Search for the cell housing the specified text and yield its (x, y) center coordinate. 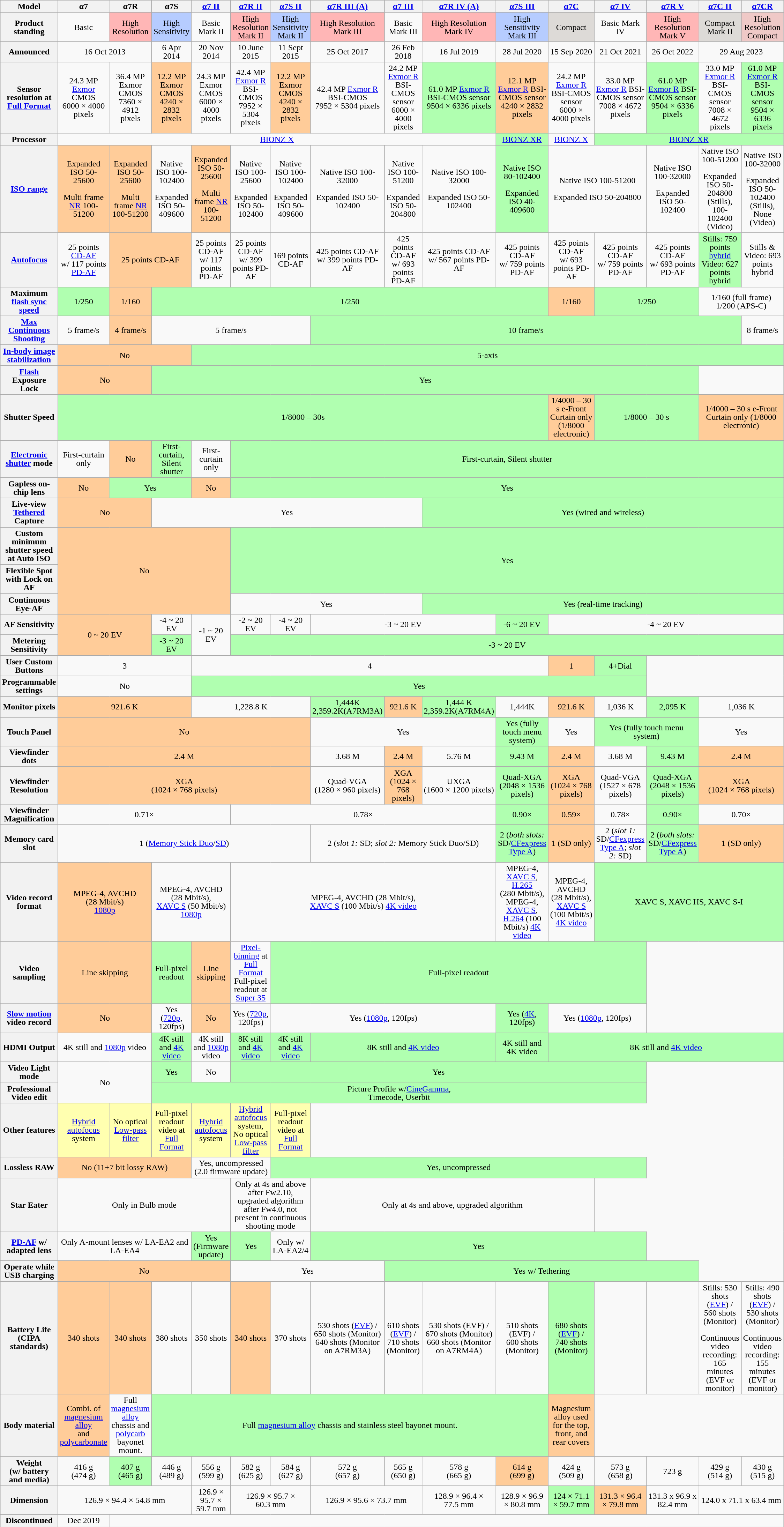
α7R (130, 6)
Hybrid autofocus system, No optical Low-pass filter (251, 1130)
126.9 × 95.6 × 73.7 mm (366, 1500)
425 points CD-AFw/ 399 points PD-AF (348, 260)
XAVC S, XAVC HS, XAVC S-I (689, 902)
8 frame/s (762, 330)
Maximum flash sync speed (29, 301)
α7 II (211, 6)
Gapless on-chip lens (29, 488)
Full magnesium alloy chassis and stainless steel bayonet mount. (350, 1425)
1 (Memory Stick Duo/SD) (184, 843)
Magnesium alloy used for the top, front, and rear covers (571, 1425)
0 ~ 20 EV (105, 635)
Yes, uncompressed (2.0 firmware update) (231, 1168)
572 g(657 g) (348, 1471)
15 Sep 2020 (571, 52)
29 Aug 2023 (741, 52)
Stills: 530 shots (EVF) / 560 shots (Monitor)Continuous video recording: 165 minutes (EVF or monitor) (720, 1338)
Video sampling (29, 973)
Electronic shutter mode (29, 459)
Basic (84, 27)
380 shots (172, 1338)
Shutter Speed (29, 417)
584 g(627 g) (291, 1471)
Basic Mark II (211, 27)
Announced (29, 52)
Weight(w/ battery and media) (29, 1471)
ISO range (29, 189)
Continuous Eye-AF (29, 604)
126.9 × 95.7 × 59.7 mm (211, 1500)
723 g (673, 1471)
Dimension (29, 1500)
370 shots (291, 1338)
α7 (84, 6)
430 g(515 g) (762, 1471)
169 points CD-AF (291, 260)
Model (29, 6)
Yes w/ Tethering (542, 1271)
Battery Life(CIPA standards) (29, 1338)
2 (slot 1: SD/CFexpress Type A; slot 2: SD) (620, 843)
Pixel-binning at Full FormatFull-pixel readout at Super 35 (251, 973)
PD-AF w/ adapted lens (29, 1246)
131.3 × 96.4 × 79.8 mm (620, 1500)
350 shots (211, 1338)
614 g(699 g) (522, 1471)
High Resolution Mark IV (459, 27)
1/160 (full frame)1/200 (APS-C) (741, 301)
α7 III (403, 6)
Stills: 490 shots (EVF) / 530 shots (Monitor)Continuous video recording: 155 minutes (EVF or monitor) (762, 1338)
UXGA(1600 × 1200 pixels) (459, 785)
Yes (real-time tracking) (603, 604)
User Custom Buttons (29, 666)
Native ISO 100-51200Expanded ISO 50-204800 (Stills), 100-102400 (Video) (720, 189)
5.76 M (459, 757)
α7R V (673, 6)
High Resolution Compact (762, 27)
10 frame/s (526, 330)
α7S II (291, 6)
126.9 × 95.7 × 60.3 mm (271, 1500)
Basic Mark III (403, 27)
Max Continuous Shooting (29, 330)
Compact Mark II (720, 27)
16 Oct 2013 (105, 52)
3 (125, 666)
6 Apr 2014 (172, 52)
Sensor resolution at Full Format (29, 98)
Processor (29, 139)
12.1 MP Exmor R BSI-CMOS sensor4240 × 2832 pixels (522, 98)
Viewfinder Magnification (29, 814)
1,444K2,359.2K(A7RM3A) (348, 707)
Only w/ LA-EA2/4 (291, 1246)
1,228.8 K (251, 707)
Native ISO 100-51200 Expanded ISO 50-204800 (597, 189)
Yes, uncompressed (458, 1168)
In-body image stabilization (29, 355)
4+Dial (620, 666)
Native ISO 80-102400Expanded ISO 40-409600 (522, 189)
Only at 4s and above, upgraded algorithm (452, 1205)
573 g(658 g) (620, 1471)
Stills: 759 points hybridVideo: 627 points hybrid (720, 260)
565 g(650 g) (403, 1471)
407 g(465 g) (130, 1471)
Star Eater (29, 1205)
α7S III (522, 6)
36.4 MP Exmor CMOS7360 × 4912 pixels (130, 98)
124 × 71.1 × 59.7 mm (571, 1500)
Basic Mark IV (620, 27)
MPEG-4, AVCHD (28 Mbit/s)1080p (105, 902)
1/8000 – 30s (303, 417)
Metering Sensitivity (29, 645)
424 g(509 g) (571, 1471)
High Sensitivity Mark III (522, 27)
25 points CD-AFw/ 399 points PD-AF (251, 260)
26 Oct 2022 (673, 52)
HDMI Output (29, 1048)
510 shots (EVF) / 600 shots (Monitor) (522, 1338)
High Resolution Mark II (251, 27)
5-axis (487, 355)
Operate while USB charging (29, 1271)
556 g(599 g) (211, 1471)
-6 ~ 20 EV (522, 625)
α7 IV (620, 6)
Only at 4s and above after Fw2.10, upgraded algorithm after Fw4.0, not present in continuous shooting mode (271, 1205)
0.70× (741, 814)
Video record format (29, 902)
Yes (wired and wireless) (603, 513)
Custom minimum shutter speed at Auto ISO (29, 546)
Live-view Tethered Capture (29, 513)
10 June 2015 (251, 52)
20 Nov 2014 (211, 52)
α7CR (762, 6)
1/8000 – 30 s (647, 417)
425 points CD-AFw/ 567 points PD-AF (459, 260)
Only in Bulb mode (144, 1205)
Video Light mode (29, 1072)
Other features (29, 1130)
Memory card slot (29, 843)
0.59× (571, 814)
0.71× (144, 814)
4 frame/s (130, 330)
High Sensitivity Mark II (291, 27)
21 Oct 2021 (620, 52)
530 shots (EVF) / 650 shots (Monitor)640 shots (Monitor on A7RM3A) (348, 1338)
Touch Panel (29, 731)
Yes (4K, 120fps) (522, 1018)
2 (slot 1: SD; slot 2: Memory Stick Duo/SD) (403, 843)
416 g(474 g) (84, 1471)
No optical Low-pass filter (130, 1130)
Quad-VGA(1280 × 960 pixels) (348, 785)
446 g(489 g) (172, 1471)
High Resolution (130, 27)
582 g(625 g) (251, 1471)
1 (571, 666)
Only A-mount lenses w/ LA-EA2 and LA-EA4 (125, 1246)
1,444 K2,359.2K(A7RM4A) (459, 707)
530 shots (EVF) / 670 shots (Monitor)660 shots (Monitor on A7RM4A) (459, 1338)
Professional Video edit (29, 1093)
Viewfinder dots (29, 757)
Lossless RAW (29, 1168)
429 g(514 g) (720, 1471)
Slow motion video record (29, 1018)
2,095 K (673, 707)
16 Jul 2019 (459, 52)
Picture Profile w/CineGamma,Timecode, Userbit (399, 1093)
Flexible Spot with Lock on AF (29, 579)
Native ISO 100-32000Expanded ISO 50-102400 (Stills), None (Video) (762, 189)
Compact (571, 27)
-1 ~ 20 EV (211, 635)
α7R III (A) (348, 6)
High Resolution Mark III (348, 27)
AF Sensitivity (29, 625)
578 g(665 g) (459, 1471)
128.9 × 96.4 × 77.5 mm (459, 1500)
Combi. of magnesium alloyand polycarbonate (84, 1425)
Flash Exposure Lock (29, 380)
α7R IV (A) (459, 6)
1,444K (522, 707)
α7C II (720, 6)
Yes (Firmware update) (211, 1246)
Dec 2019 (84, 1521)
α7C (571, 6)
α7R II (251, 6)
26 Feb 2018 (403, 52)
α7S (172, 6)
No (11+7 bit lossy RAW) (125, 1168)
128.9 × 96.9 × 80.8 mm (522, 1500)
Discontinued (29, 1521)
Product standing (29, 27)
Autofocus (29, 260)
High Resolution Mark V (673, 27)
25 Oct 2017 (348, 52)
Monitor pixels (29, 707)
MPEG-4, XAVC S, H.265 (280 Mbit/s), MPEG-4, XAVC S, H.264 (100 Mbit/s) 4K video (522, 902)
Full magnesium alloy chassis and polycarb bayonet mount. (130, 1425)
126.9 × 94.4 × 54.8 mm (125, 1500)
4 (370, 666)
Native ISO 100-25600Expanded ISO 50-102400 (251, 189)
Native ISO 100-51200Expanded ISO 50-204800 (403, 189)
28 Jul 2020 (522, 52)
124.0 x 71.1 x 63.4 mm (741, 1500)
High Sensitivity (172, 27)
Stills & Video: 693 points hybrid (762, 260)
680 shots (EVF) / 740 shots (Monitor) (571, 1338)
131.3 x 96.9 x 82.4 mm (673, 1500)
-2 ~ 20 EV (251, 625)
25 points CD-AF (150, 260)
Viewfinder Resolution (29, 785)
Body material (29, 1425)
11 Sept 2015 (291, 52)
610 shots (EVF) / 710 shots (Monitor) (403, 1338)
MPEG-4, AVCHD (28 Mbit/s),XAVC S (50 Mbit/s) 1080p (191, 902)
Quad-VGA(1527 × 678 pixels) (620, 785)
Programmable settings (29, 686)
